Pinpoint the cell where the given text exists, returning its [X, Y] midpoint coordinate. 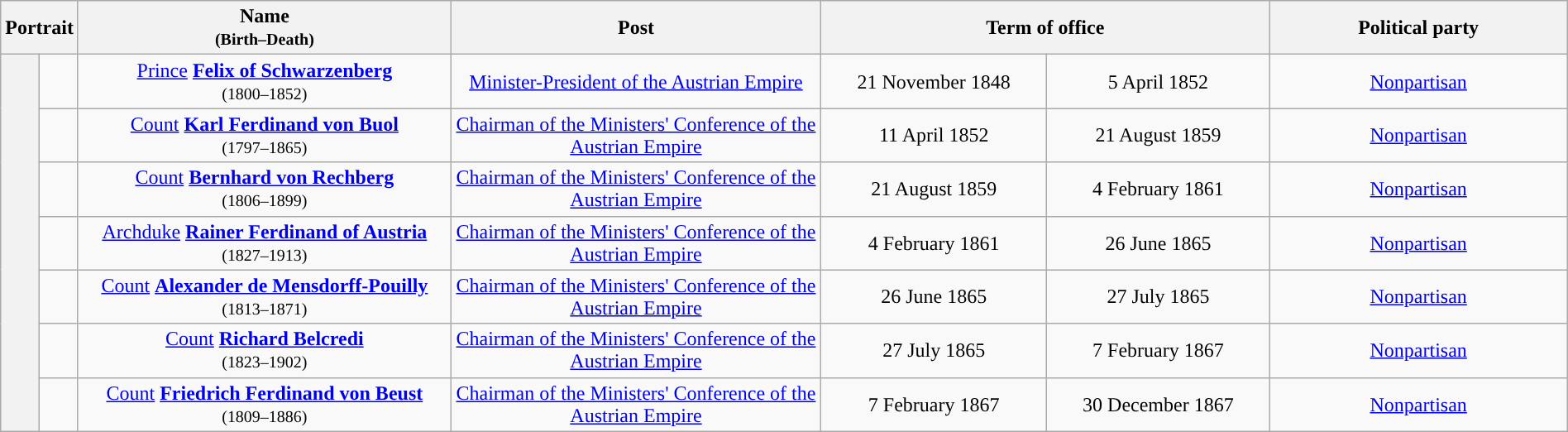
Count Bernhard von Rechberg(1806–1899) [265, 189]
11 April 1852 [935, 136]
Political party [1418, 28]
5 April 1852 [1158, 81]
Prince Felix of Schwarzenberg(1800–1852) [265, 81]
Count Friedrich Ferdinand von Beust(1809–1886) [265, 404]
Term of office [1045, 28]
Archduke Rainer Ferdinand of Austria(1827–1913) [265, 243]
21 November 1848 [935, 81]
Count Richard Belcredi(1823–1902) [265, 351]
30 December 1867 [1158, 404]
Name(Birth–Death) [265, 28]
Count Alexander de Mensdorff-Pouilly(1813–1871) [265, 296]
Post [635, 28]
Count Karl Ferdinand von Buol(1797–1865) [265, 136]
Minister-President of the Austrian Empire [635, 81]
Portrait [40, 28]
